Return the (x, y) coordinate for the center point of the cell that contains the specified text.  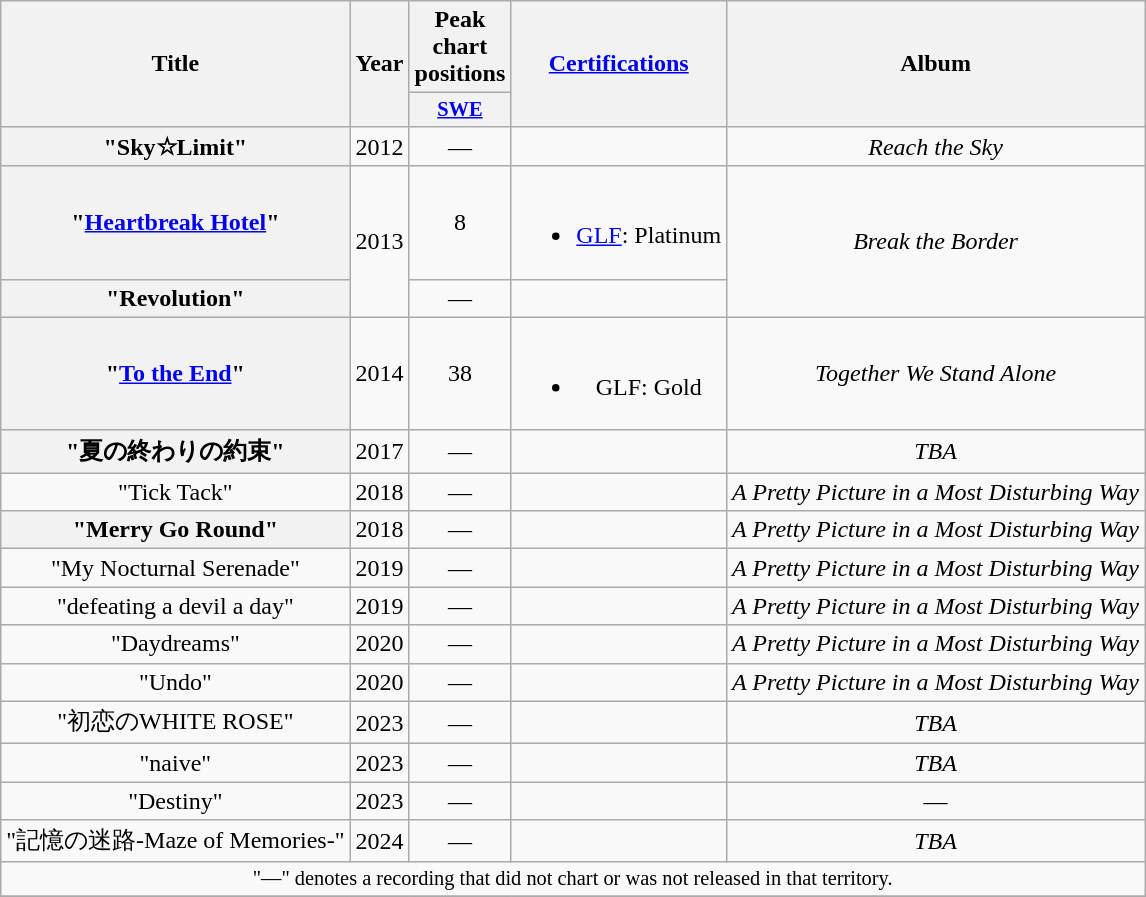
GLF: Platinum (619, 222)
Album (936, 64)
Title (176, 64)
"Heartbreak Hotel" (176, 222)
"Destiny" (176, 801)
"Revolution" (176, 298)
"My Nocturnal Serenade" (176, 568)
"初恋のWHITE ROSE" (176, 722)
Break the Border (936, 242)
2024 (380, 842)
2012 (380, 146)
"Merry Go Round" (176, 530)
2013 (380, 242)
"夏の終わりの約束" (176, 452)
"defeating a devil a day" (176, 606)
8 (460, 222)
Peak chart positions (460, 47)
"Daydreams" (176, 644)
Together We Stand Alone (936, 374)
"記憶の迷路-Maze of Memories-" (176, 842)
"—" denotes a recording that did not chart or was not released in that territory. (573, 879)
38 (460, 374)
Reach the Sky (936, 146)
Year (380, 64)
Certifications (619, 64)
"To the End" (176, 374)
"Sky☆Limit" (176, 146)
"naive" (176, 763)
"Tick Tack" (176, 492)
"Undo" (176, 682)
2017 (380, 452)
SWE (460, 110)
GLF: Gold (619, 374)
2014 (380, 374)
